Locate the cell with the specified text and output its [X, Y] center coordinate. 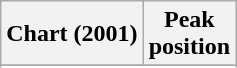
Peakposition [189, 34]
Chart (2001) [72, 34]
